From the cell containing the given text, extract its center point as [X, Y] coordinate. 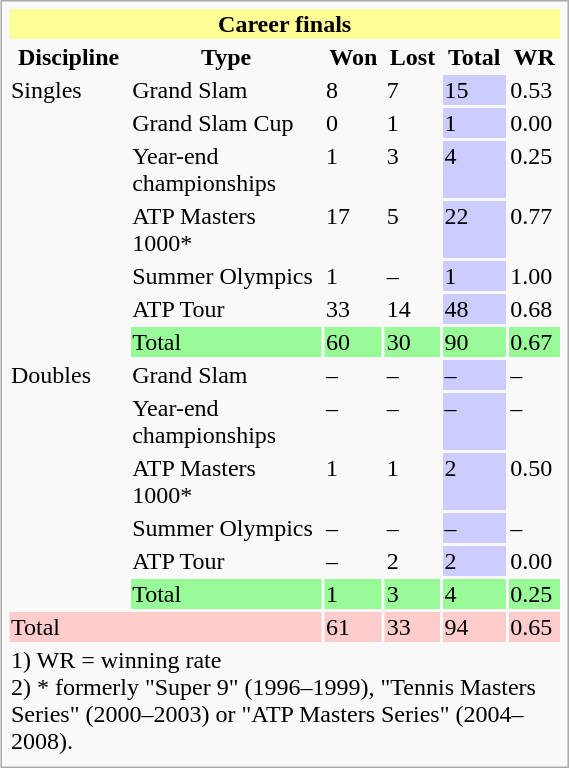
1.00 [534, 276]
94 [474, 627]
0 [353, 123]
Won [353, 57]
0.53 [534, 90]
Type [226, 57]
8 [353, 90]
60 [353, 342]
90 [474, 342]
0.50 [534, 482]
7 [412, 90]
5 [412, 230]
0.67 [534, 342]
61 [353, 627]
0.65 [534, 627]
0.77 [534, 230]
17 [353, 230]
WR [534, 57]
14 [412, 309]
Discipline [69, 57]
0.68 [534, 309]
1) WR = winning rate 2) * formerly "Super 9" (1996–1999), "Tennis Masters Series" (2000–2003) or "ATP Masters Series" (2004–2008). [285, 700]
Doubles [69, 484]
22 [474, 230]
Career finals [285, 24]
Grand Slam Cup [226, 123]
30 [412, 342]
Singles [69, 216]
48 [474, 309]
Lost [412, 57]
15 [474, 90]
